Output the (X, Y) coordinate of the center of the cell containing the given text.  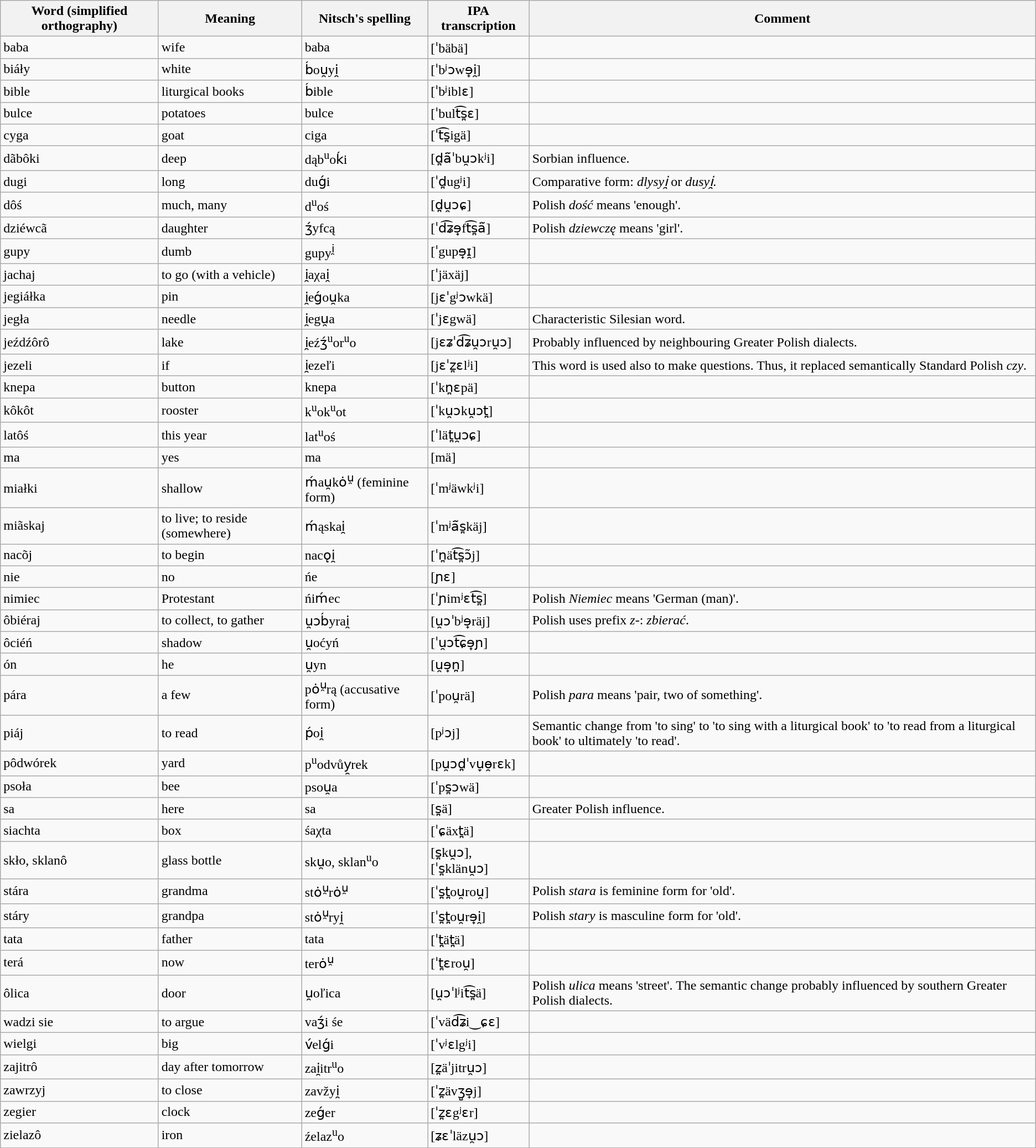
Sorbian influence. (783, 158)
[ˈbäbä] (478, 48)
jachaj (80, 275)
zielazô (80, 1136)
[ˈt̪ät̪ä] (478, 939)
latôś (80, 435)
button (230, 387)
[pʲɔj] (478, 733)
[ˈd͡ʑɘ̟ft͡s̪ä̃] (478, 228)
[ˈmʲä̃s̪käj] (478, 526)
liturgical books (230, 91)
daughter (230, 228)
to argue (230, 1022)
ôciéń (80, 643)
[d̪ä̃ˈbu̯ɔkʲi] (478, 158)
[ˈt̪ɛrou̯] (478, 963)
grandpa (230, 916)
Meaning (230, 19)
zai̯itruo (365, 1067)
this year (230, 435)
[pu̯ɔd̪ˈvu̞ɵ̯rɛk] (478, 764)
nacǫi̯ (365, 555)
[ˈpou̯rä] (478, 695)
ciga (365, 135)
duǵi (365, 182)
zawrzyj (80, 1090)
[ˈu̯ɔt͡ɕɘ̟ɲ] (478, 643)
ńiḿec (365, 599)
Polish stara is feminine form for 'old'. (783, 891)
[ˈlät̪u̯ɔɕ] (478, 435)
father (230, 939)
dąbuoḱi (365, 158)
źelazuo (365, 1136)
to go (with a vehicle) (230, 275)
duoś (365, 205)
shallow (230, 488)
Comparative form: dlysyi̯ or dusyi̯. (783, 182)
[ˈd̪ugʲi] (478, 182)
stáry (80, 916)
gupy (80, 251)
Word (simplified orthography) (80, 19)
stȯu̯rȯu̯ (365, 891)
[ˈgupɘ̟ɪ̯] (478, 251)
white (230, 69)
terá (80, 963)
Polish dość means 'enough'. (783, 205)
i̯ezeľi (365, 365)
to collect, to gather (230, 620)
day after tomorrow (230, 1067)
[u̯ɔˈbʲɘ̟räj] (478, 620)
[ˈɲimʲɛt͡s̪] (478, 599)
shadow (230, 643)
[ˈbʲiblɛ] (478, 91)
u̯oćyń (365, 643)
u̯ɔb́yrai̯ (365, 620)
u̯yn (365, 664)
[ˈjäxäj] (478, 275)
potatoes (230, 113)
wadzi sie (80, 1022)
Greater Polish influence. (783, 809)
Comment (783, 19)
miãskaj (80, 526)
yes (230, 458)
ṕoi̯ (365, 733)
jegła (80, 319)
bible (80, 91)
jezeli (80, 365)
Nitsch's spelling (365, 19)
[ˈjɛgwä] (478, 319)
Polish stary is masculine form for 'old'. (783, 916)
zeǵer (365, 1112)
needle (230, 319)
jeźdźôrô (80, 342)
[u̯ɘ̟n̪] (478, 664)
gupyi̯ (365, 251)
big (230, 1044)
[ˈn̪ät͡s̪ɔ̃j] (478, 555)
[jɛʑˈd͡ʑu̯ɔru̯ɔ] (478, 342)
a few (230, 695)
b́ou̯yi̯ (365, 69)
siachta (80, 830)
yard (230, 764)
ʒ́yfcą (365, 228)
[s̪ku̯ɔ], [ˈs̪klänu̯ɔ] (478, 860)
Polish uses prefix z-: zbierać. (783, 620)
lake (230, 342)
Polish para means 'pair, two of something'. (783, 695)
[ɲɛ] (478, 577)
zegier (80, 1112)
nacõj (80, 555)
pȯu̯rą (accusative form) (365, 695)
long (230, 182)
nie (80, 577)
wielgi (80, 1044)
nimiec (80, 599)
[ˈps̪ɔwä] (478, 787)
glass bottle (230, 860)
dãbôki (80, 158)
no (230, 577)
[d̪u̯ɔɕ] (478, 205)
he (230, 664)
kôkôt (80, 411)
bee (230, 787)
wife (230, 48)
dugi (80, 182)
Semantic change from 'to sing' to 'to sing with a liturgical book' to 'to read from a liturgical book' to ultimately 'to read'. (783, 733)
goat (230, 135)
pôdwórek (80, 764)
Polish Niemiec means 'German (man)'. (783, 599)
Polish ulica means 'street'. The semantic change probably influenced by southern Greater Polish dialects. (783, 993)
latuoś (365, 435)
to live; to reside (somewhere) (230, 526)
u̯oľica (365, 993)
zavžyi̯ (365, 1090)
[jɛˈz̪ɛlʲi] (478, 365)
[ˈz̪ävʒ̺ɘ̟j] (478, 1090)
rooster (230, 411)
clock (230, 1112)
cyga (80, 135)
to begin (230, 555)
psou̯a (365, 787)
[s̪ä] (478, 809)
psoła (80, 787)
dôś (80, 205)
[z̪äˈjitru̯ɔ] (478, 1067)
[ˈkn̪ɛpä] (478, 387)
[ˈt͡s̪igä] (478, 135)
[ˈku̯ɔku̯ɔt̪] (478, 411)
[ˈbult͡s̪ɛ] (478, 113)
[ˈz̪ɛgʲɛr] (478, 1112)
[u̯ɔˈlʲit͡s̪ä] (478, 993)
IPA transcription (478, 19)
box (230, 830)
skło, sklanô (80, 860)
kuokuot (365, 411)
biáły (80, 69)
deep (230, 158)
now (230, 963)
zajitrô (80, 1067)
terȯu̯ (365, 963)
Characteristic Silesian word. (783, 319)
śaχta (365, 830)
v́elǵi (365, 1044)
i̯eǵou̯ka (365, 297)
puodvůy̯rek (365, 764)
Polish dziewczę means 'girl'. (783, 228)
[ˈɕäxt̪ä] (478, 830)
dziéwcã (80, 228)
[ʑɛˈläzu̯ɔ] (478, 1136)
dumb (230, 251)
vaʒ́i śe (365, 1022)
i̯aχai̯ (365, 275)
ḿau̯kȯu̯ (feminine form) (365, 488)
[ˈväd͡ʑi‿ɕɛ] (478, 1022)
sku̯o, sklanuo (365, 860)
[mä] (478, 458)
much, many (230, 205)
ńe (365, 577)
piáj (80, 733)
ḿąskai̯ (365, 526)
iron (230, 1136)
here (230, 809)
b́ible (365, 91)
ôlica (80, 993)
ôbiéraj (80, 620)
i̯egu̯a (365, 319)
stára (80, 891)
miałki (80, 488)
[jɛˈgʲɔwkä] (478, 297)
if (230, 365)
grandma (230, 891)
[ˈvʲɛlgʲi] (478, 1044)
jegiáłka (80, 297)
door (230, 993)
i̯eźʒ́uoruo (365, 342)
[ˈbʲɔwɘ̟i̯] (478, 69)
[ˈs̪t̪ou̯rou̯] (478, 891)
[ˈs̪t̪ou̯rɘ̟i̯] (478, 916)
pára (80, 695)
[ˈmʲäwkʲi] (478, 488)
stȯu̯ryi̯ (365, 916)
Protestant (230, 599)
to close (230, 1090)
ón (80, 664)
This word is used also to make questions. Thus, it replaced semantically Standard Polish czy. (783, 365)
to read (230, 733)
pin (230, 297)
Probably influenced by neighbouring Greater Polish dialects. (783, 342)
